Provide the [X, Y] coordinate of the cell's center where the given text is located.  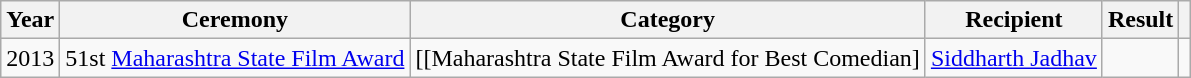
Result [1140, 20]
Year [30, 20]
Ceremony [235, 20]
Category [668, 20]
Siddharth Jadhav [1014, 58]
51st Maharashtra State Film Award [235, 58]
[[Maharashtra State Film Award for Best Comedian] [668, 58]
2013 [30, 58]
Recipient [1014, 20]
